Scan for the cell matching the given text and deliver its [x, y] coordinate at center. 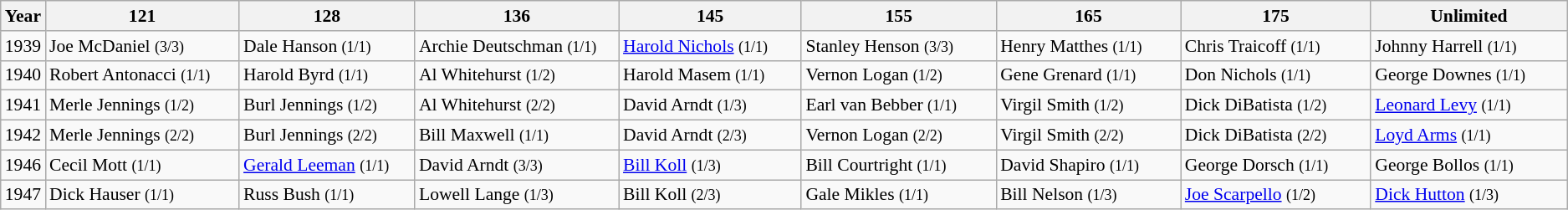
1939 [23, 46]
Al Whitehurst (1/2) [517, 75]
Virgil Smith (1/2) [1089, 105]
Gale Mikles (1/1) [898, 195]
Merle Jennings (2/2) [142, 136]
Gene Grenard (1/1) [1089, 75]
Bill Koll (1/3) [710, 165]
Dale Hanson (1/1) [327, 46]
145 [710, 16]
Gerald Leeman (1/1) [327, 165]
Burl Jennings (2/2) [327, 136]
Henry Matthes (1/1) [1089, 46]
Vernon Logan (1/2) [898, 75]
155 [898, 16]
Cecil Mott (1/1) [142, 165]
Dick DiBatista (1/2) [1276, 105]
Harold Byrd (1/1) [327, 75]
Dick Hauser (1/1) [142, 195]
Johnny Harrell (1/1) [1468, 46]
1947 [23, 195]
1946 [23, 165]
128 [327, 16]
Joe Scarpello (1/2) [1276, 195]
Don Nichols (1/1) [1276, 75]
Year [23, 16]
David Shapiro (1/1) [1089, 165]
George Bollos (1/1) [1468, 165]
121 [142, 16]
Bill Nelson (1/3) [1089, 195]
Burl Jennings (1/2) [327, 105]
Virgil Smith (2/2) [1089, 136]
Bill Maxwell (1/1) [517, 136]
1940 [23, 75]
David Arndt (1/3) [710, 105]
Robert Antonacci (1/1) [142, 75]
Harold Nichols (1/1) [710, 46]
George Dorsch (1/1) [1276, 165]
1942 [23, 136]
Vernon Logan (2/2) [898, 136]
Joe McDaniel (3/3) [142, 46]
Harold Masem (1/1) [710, 75]
165 [1089, 16]
Bill Koll (2/3) [710, 195]
Loyd Arms (1/1) [1468, 136]
Lowell Lange (1/3) [517, 195]
Dick DiBatista (2/2) [1276, 136]
Chris Traicoff (1/1) [1276, 46]
Al Whitehurst (2/2) [517, 105]
Earl van Bebber (1/1) [898, 105]
Leonard Levy (1/1) [1468, 105]
136 [517, 16]
175 [1276, 16]
David Arndt (2/3) [710, 136]
Russ Bush (1/1) [327, 195]
Merle Jennings (1/2) [142, 105]
1941 [23, 105]
Dick Hutton (1/3) [1468, 195]
Bill Courtright (1/1) [898, 165]
George Downes (1/1) [1468, 75]
Archie Deutschman (1/1) [517, 46]
Stanley Henson (3/3) [898, 46]
David Arndt (3/3) [517, 165]
Unlimited [1468, 16]
